Output the (x, y) coordinate of the center of the cell containing the given text.  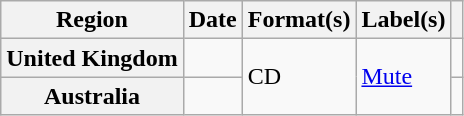
Label(s) (404, 20)
Format(s) (299, 20)
Date (212, 20)
United Kingdom (92, 58)
Mute (404, 77)
Australia (92, 96)
Region (92, 20)
CD (299, 77)
